Identify which cell holds the provided text, then report its (x, y) central coordinate. 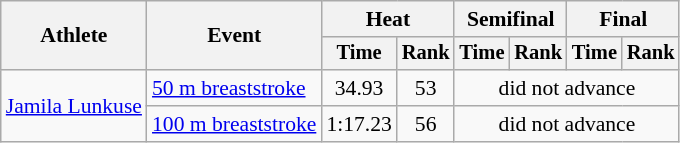
100 m breaststroke (234, 124)
Jamila Lunkuse (74, 106)
1:17.23 (358, 124)
Semifinal (510, 19)
Final (623, 19)
34.93 (358, 88)
Event (234, 36)
Athlete (74, 36)
50 m breaststroke (234, 88)
53 (426, 88)
Heat (388, 19)
56 (426, 124)
